Locate the cell with the specified text and output its [x, y] center coordinate. 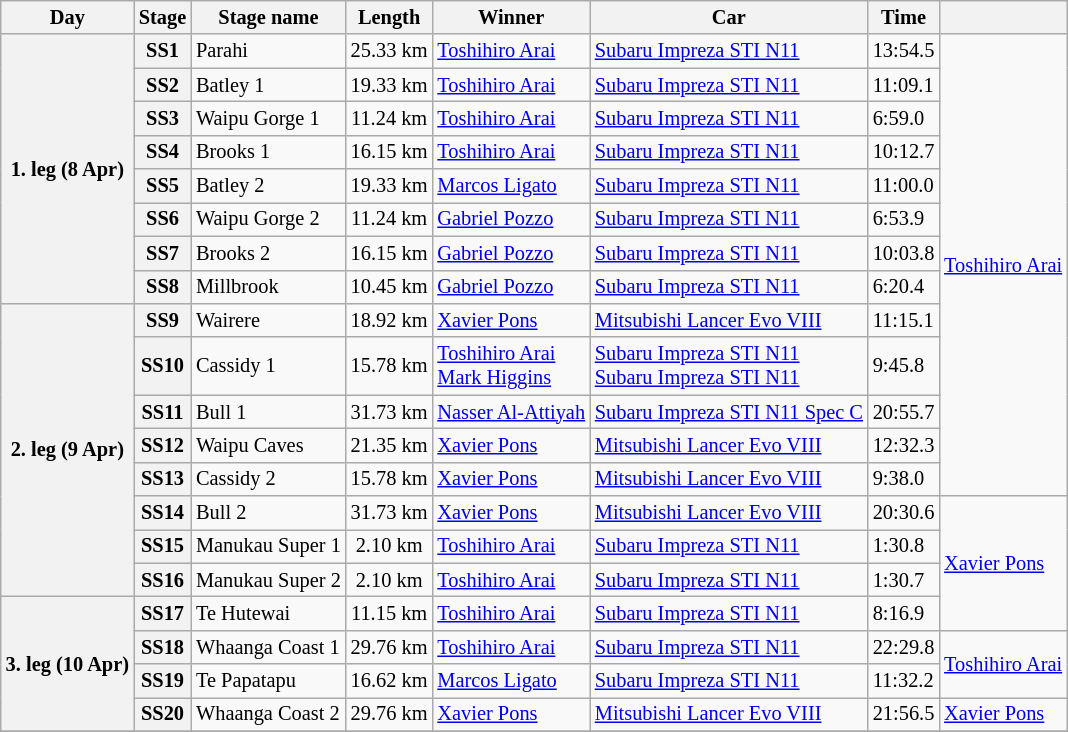
Bull 2 [268, 513]
SS4 [162, 152]
1. leg (8 Apr) [68, 168]
20:30.6 [904, 513]
Batley 2 [268, 186]
25.33 km [390, 51]
3. leg (10 Apr) [68, 664]
Cassidy 1 [268, 366]
2. leg (9 Apr) [68, 450]
Stage name [268, 17]
Te Papatapu [268, 681]
9:45.8 [904, 366]
Manukau Super 1 [268, 546]
SS19 [162, 681]
13:54.5 [904, 51]
21.35 km [390, 445]
SS18 [162, 647]
SS11 [162, 412]
SS9 [162, 320]
Car [729, 17]
11.15 km [390, 613]
11:00.0 [904, 186]
SS10 [162, 366]
Time [904, 17]
Wairere [268, 320]
Subaru Impreza STI N11Subaru Impreza STI N11 [729, 366]
SS12 [162, 445]
Whaanga Coast 2 [268, 714]
20:55.7 [904, 412]
Brooks 1 [268, 152]
11:09.1 [904, 85]
Waipu Gorge 2 [268, 219]
6:59.0 [904, 118]
SS7 [162, 253]
Nasser Al-Attiyah [510, 412]
21:56.5 [904, 714]
Day [68, 17]
Millbrook [268, 287]
Whaanga Coast 1 [268, 647]
SS17 [162, 613]
1:30.7 [904, 580]
Toshihiro Arai Mark Higgins [510, 366]
1:30.8 [904, 546]
Waipu Gorge 1 [268, 118]
6:53.9 [904, 219]
11:15.1 [904, 320]
SS6 [162, 219]
11:32.2 [904, 681]
Waipu Caves [268, 445]
10:03.8 [904, 253]
Cassidy 2 [268, 479]
SS14 [162, 513]
9:38.0 [904, 479]
Winner [510, 17]
Batley 1 [268, 85]
SS3 [162, 118]
10.45 km [390, 287]
22:29.8 [904, 647]
12:32.3 [904, 445]
SS1 [162, 51]
SS20 [162, 714]
Brooks 2 [268, 253]
6:20.4 [904, 287]
SS16 [162, 580]
16.62 km [390, 681]
Length [390, 17]
Manukau Super 2 [268, 580]
Stage [162, 17]
Bull 1 [268, 412]
SS2 [162, 85]
Subaru Impreza STI N11 Spec C [729, 412]
SS5 [162, 186]
SS8 [162, 287]
10:12.7 [904, 152]
SS15 [162, 546]
Parahi [268, 51]
SS13 [162, 479]
18.92 km [390, 320]
Te Hutewai [268, 613]
8:16.9 [904, 613]
